Locate the cell with the specified text and output its (X, Y) center coordinate. 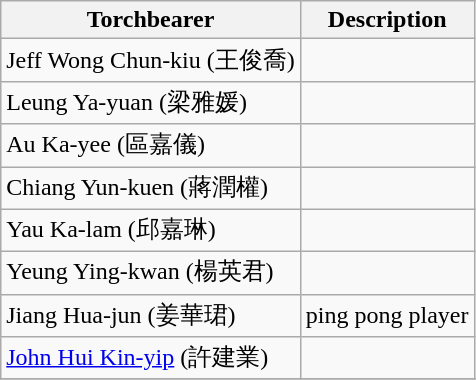
Jeff Wong Chun-kiu (王俊喬) (151, 60)
Leung Ya-yuan (梁雅媛) (151, 102)
John Hui Kin-yip (許建業) (151, 358)
Torchbearer (151, 20)
Yeung Ying-kwan (楊英君) (151, 274)
ping pong player (387, 316)
Yau Ka-lam (邱嘉琳) (151, 230)
Jiang Hua-jun (姜華珺) (151, 316)
Description (387, 20)
Au Ka-yee (區嘉儀) (151, 146)
Chiang Yun-kuen (蔣潤權) (151, 188)
